Output the [X, Y] coordinate of the center of the cell containing the given text.  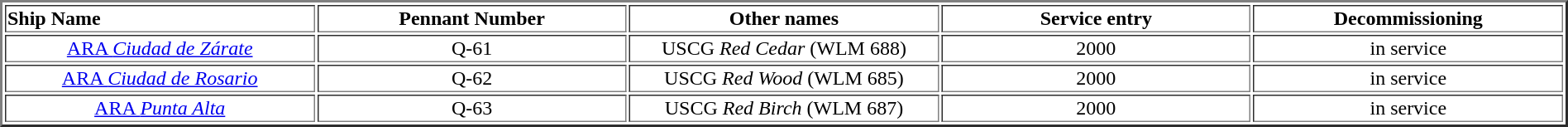
Q-63 [471, 108]
USCG Red Wood (WLM 685) [784, 78]
Pennant Number [471, 18]
USCG Red Birch (WLM 687) [784, 108]
Q-61 [471, 48]
Service entry [1096, 18]
ARA Ciudad de Rosario [160, 78]
Other names [784, 18]
USCG Red Cedar (WLM 688) [784, 48]
Q-62 [471, 78]
ARA Punta Alta [160, 108]
ARA Ciudad de Zárate [160, 48]
Ship Name [160, 18]
Decommissioning [1408, 18]
